From the cell containing the given text, extract its center point as (X, Y) coordinate. 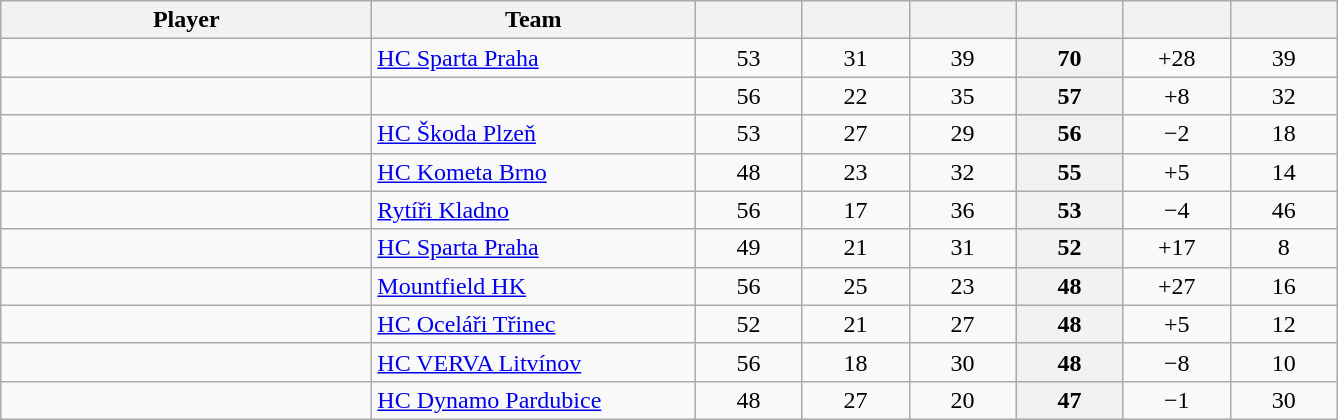
12 (1284, 324)
35 (962, 96)
−4 (1176, 210)
17 (856, 210)
−2 (1176, 134)
36 (962, 210)
Player (186, 20)
47 (1070, 400)
46 (1284, 210)
55 (1070, 172)
70 (1070, 58)
22 (856, 96)
10 (1284, 362)
−8 (1176, 362)
HC Škoda Plzeň (534, 134)
HC VERVA Litvínov (534, 362)
57 (1070, 96)
Mountfield HK (534, 286)
Rytíři Kladno (534, 210)
14 (1284, 172)
HC Oceláři Třinec (534, 324)
−1 (1176, 400)
+17 (1176, 248)
+27 (1176, 286)
Team (534, 20)
+8 (1176, 96)
8 (1284, 248)
29 (962, 134)
HC Kometa Brno (534, 172)
+28 (1176, 58)
49 (748, 248)
25 (856, 286)
16 (1284, 286)
20 (962, 400)
HC Dynamo Pardubice (534, 400)
